Output the [X, Y] coordinate of the center of the cell containing the given text.  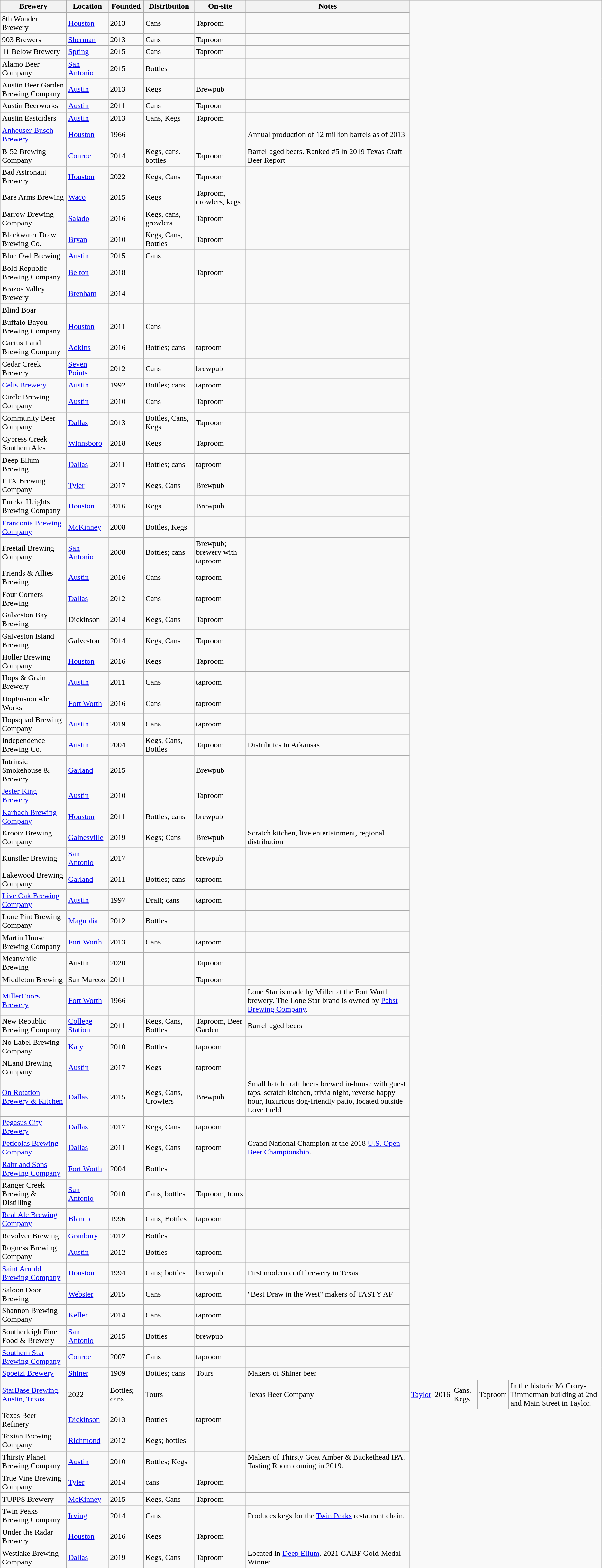
Revolver Brewing [33, 1236]
Gainesville [87, 837]
Shiner [87, 1373]
1994 [126, 1273]
College Station [87, 1026]
Brazos Valley Brewery [33, 293]
Blackwater Draw Brewing Co. [33, 239]
Holler Brewing Company [33, 661]
Southern Star Brewing Company [33, 1357]
8th Wonder Brewery [33, 23]
New Republic Brewing Company [33, 1026]
Alamo Beer Company [33, 68]
No Label Brewing Company [33, 1046]
"Best Draw in the West" makers of TASTY AF [327, 1294]
Künstler Brewing [33, 858]
Anheuser-Busch Brewery [33, 134]
Magnolia [87, 921]
Blue Owl Brewing [33, 256]
Salado [87, 218]
Rogness Brewing Company [33, 1252]
903 Brewers [33, 40]
Celis Brewery [33, 385]
Hops & Grain Brewery [33, 682]
- [220, 1394]
Kegs; Cans [169, 837]
Eureka Heights Brewing Company [33, 506]
Bold Republic Brewing Company [33, 273]
Freetail Brewing Company [33, 552]
Shannon Brewing Company [33, 1315]
Pegasus City Brewery [33, 1127]
Makers of Thirsty Goat Amber & Buckethead IPA. Tasting Room coming in 2019. [327, 1461]
Waco [87, 197]
Westlake Brewing Company [33, 1557]
Distribution [169, 6]
Texian Brewing Company [33, 1441]
Taproom, Beer Garden [220, 1026]
Intrinsic Smokehouse & Brewery [33, 770]
Saloon Door Brewing [33, 1294]
Belton [87, 273]
Jester King Brewery [33, 796]
Grand National Champion at the 2018 U.S. Open Beer Championship. [327, 1147]
Granbury [87, 1236]
Lone Pint Brewing Company [33, 921]
Brenham [87, 293]
Hopsquad Brewing Company [33, 724]
Richmond [87, 1441]
Friends & Allies Brewing [33, 578]
StarBase Brewing, Austin, Texas [33, 1394]
Peticolas Brewing Company [33, 1147]
Karbach Brewing Company [33, 816]
Spoetzl Brewery [33, 1373]
Winnsboro [87, 443]
Austin Eastciders [33, 118]
Circle Brewing Company [33, 401]
ETX Brewing Company [33, 485]
Twin Peaks Brewing Company [33, 1515]
Blanco [87, 1219]
Real Ale Brewing Company [33, 1219]
In the historic McCrory-Timmerman building at 2nd and Main Street in Taylor. [555, 1394]
Independence Brewing Co. [33, 745]
Annual production of 12 million barrels as of 2013 [327, 134]
Kegs, cans, growlers [169, 218]
MillerCoors Brewery [33, 1000]
Austin Beerworks [33, 106]
Seven Points [87, 369]
Lone Star is made by Miller at the Fort Worth brewery. The Lone Star brand is owned by Pabst Brewing Company. [327, 1000]
Produces kegs for the Twin Peaks restaurant chain. [327, 1515]
Saint Arnold Brewing Company [33, 1273]
Bryan [87, 239]
Middleton Brewing [33, 980]
Cypress Creek Southern Ales [33, 443]
Cactus Land Brewing Company [33, 347]
TUPPS Brewery [33, 1499]
Franconia Brewing Company [33, 527]
Spring [87, 52]
First modern craft brewery in Texas [327, 1273]
Bottles, Kegs [169, 527]
HopFusion Ale Works [33, 703]
Location [87, 6]
Irving [87, 1515]
Cans; bottles [169, 1273]
San Marcos [87, 980]
Cans, Bottles [169, 1219]
Bare Arms Brewing [33, 197]
Barrel-aged beers [327, 1026]
Live Oak Brewing Company [33, 900]
cans [169, 1482]
Barrow Brewing Company [33, 218]
2007 [126, 1357]
Kegs, cans, bottles [169, 156]
1909 [126, 1373]
Community Beer Company [33, 423]
Austin Beer Garden Brewing Company [33, 89]
Thirsty Planet Brewing Company [33, 1461]
Martin House Brewing Company [33, 942]
Galveston Island Brewing [33, 641]
Under the Radar Brewery [33, 1536]
11 Below Brewery [33, 52]
Krootz Brewing Company [33, 837]
Brewpub; brewery with taproom [220, 552]
NLand Brewing Company [33, 1068]
Texas Beer Company [327, 1394]
Located in Deep Ellum. 2021 GABF Gold-Medal Winner [327, 1557]
Draft; cans [169, 900]
Four Corners Brewing [33, 599]
Deep Ellum Brewing [33, 464]
1992 [126, 385]
Makers of Shiner beer [327, 1373]
1996 [126, 1219]
Southerleigh Fine Food & Brewery [33, 1336]
1997 [126, 900]
Distributes to Arkansas [327, 745]
Cedar Creek Brewery [33, 369]
Brewery [33, 6]
Taylor [421, 1394]
Bad Astronaut Brewery [33, 176]
Adkins [87, 347]
Notes [327, 6]
Galveston [87, 641]
Bottles, Cans, Kegs [169, 423]
Rahr and Sons Brewing Company [33, 1169]
Blind Boar [33, 310]
On-site [220, 6]
Taproom, tours [220, 1194]
On Rotation Brewery & Kitchen [33, 1097]
Meanwhile Brewing [33, 963]
Lakewood Brewing Company [33, 879]
Texas Beer Refinery [33, 1419]
Kegs, Cans, Crowlers [169, 1097]
Galveston Bay Brewing [33, 619]
Keller [87, 1315]
Barrel-aged beers. Ranked #5 in 2019 Texas Craft Beer Report [327, 156]
Taproom, crowlers, kegs [220, 197]
Ranger Creek Brewing & Distilling [33, 1194]
Bottles; Kegs [169, 1461]
Scratch kitchen, live entertainment, regional distribution [327, 837]
Katy [87, 1046]
Cans, bottles [169, 1194]
2020 [126, 963]
Webster [87, 1294]
Sherman [87, 40]
True Vine Brewing Company [33, 1482]
Kegs; bottles [169, 1441]
Founded [126, 6]
B-52 Brewing Company [33, 156]
Buffalo Bayou Brewing Company [33, 327]
